Pinpoint the cell where the given text exists, returning its (x, y) midpoint coordinate. 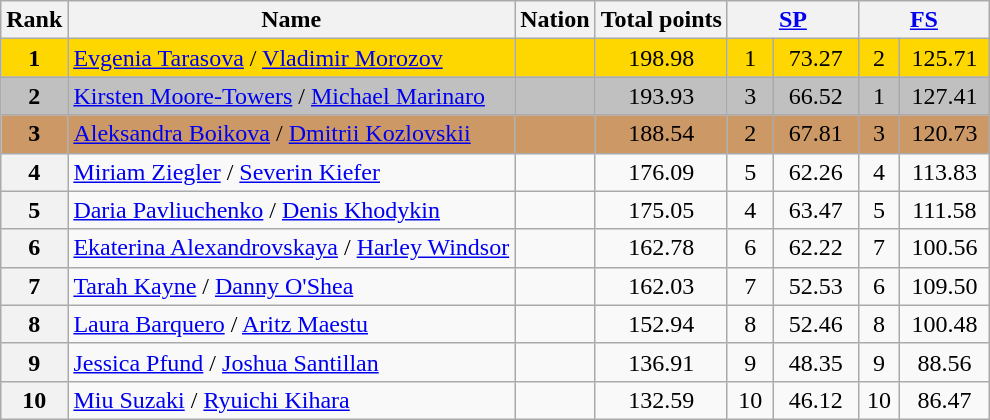
63.47 (816, 210)
193.93 (661, 96)
67.81 (816, 134)
111.58 (944, 210)
109.50 (944, 286)
SP (792, 20)
62.26 (816, 172)
Daria Pavliuchenko / Denis Khodykin (292, 210)
176.09 (661, 172)
48.35 (816, 362)
62.22 (816, 248)
120.73 (944, 134)
Jessica Pfund / Joshua Santillan (292, 362)
132.59 (661, 400)
127.41 (944, 96)
73.27 (816, 58)
Nation (555, 20)
Tarah Kayne / Danny O'Shea (292, 286)
198.98 (661, 58)
188.54 (661, 134)
162.78 (661, 248)
46.12 (816, 400)
113.83 (944, 172)
125.71 (944, 58)
100.56 (944, 248)
Laura Barquero / Aritz Maestu (292, 324)
52.46 (816, 324)
162.03 (661, 286)
Miriam Ziegler / Severin Kiefer (292, 172)
Total points (661, 20)
66.52 (816, 96)
Rank (34, 20)
Miu Suzaki / Ryuichi Kihara (292, 400)
Ekaterina Alexandrovskaya / Harley Windsor (292, 248)
100.48 (944, 324)
Evgenia Tarasova / Vladimir Morozov (292, 58)
152.94 (661, 324)
52.53 (816, 286)
Kirsten Moore-Towers / Michael Marinaro (292, 96)
FS (924, 20)
Aleksandra Boikova / Dmitrii Kozlovskii (292, 134)
86.47 (944, 400)
Name (292, 20)
175.05 (661, 210)
136.91 (661, 362)
88.56 (944, 362)
